Search for the cell housing the specified text and yield its [x, y] center coordinate. 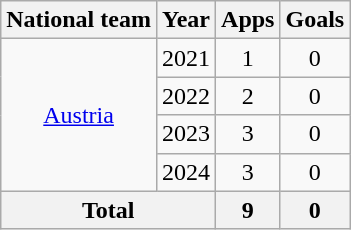
2023 [186, 134]
National team [79, 20]
2022 [186, 96]
Goals [315, 20]
1 [248, 58]
2 [248, 96]
2021 [186, 58]
9 [248, 210]
Total [108, 210]
Year [186, 20]
2024 [186, 172]
Apps [248, 20]
Austria [79, 115]
